Extract the (x, y) coordinate from the center of the cell holding the provided text.  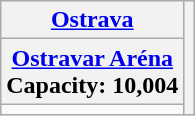
Ostrava (92, 20)
Ostravar ArénaCapacity: 10,004 (92, 72)
